Output the [X, Y] coordinate of the center of the cell containing the given text.  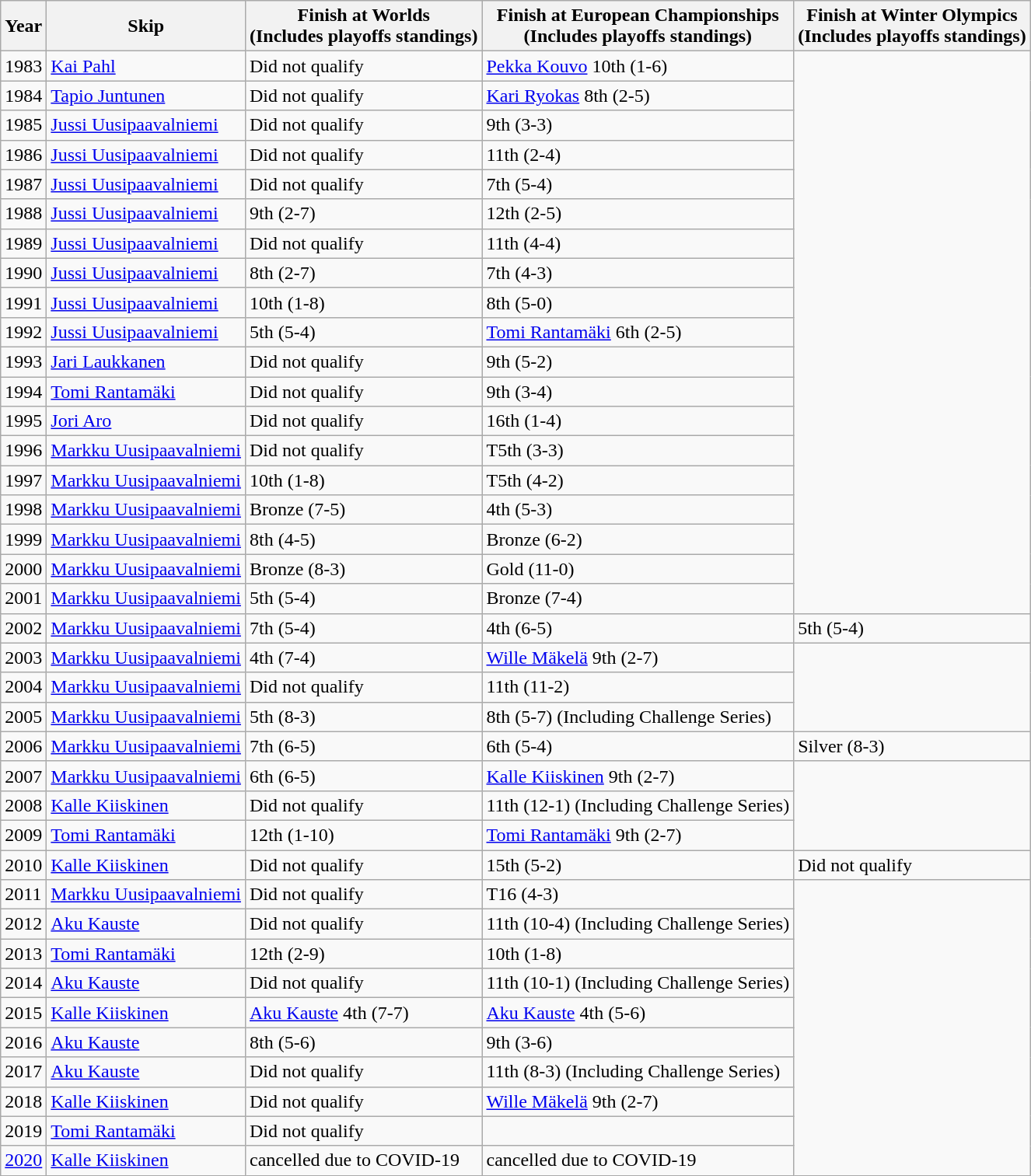
2014 [23, 983]
Aku Kauste 4th (5-6) [638, 1013]
Jari Laukkanen [146, 361]
Finish at Worlds(Includes playoffs standings) [363, 26]
Silver (8-3) [912, 746]
Skip [146, 26]
4th (6-5) [638, 628]
2009 [23, 835]
5th (8-3) [363, 717]
8th (2-7) [363, 273]
2005 [23, 717]
15th (5-2) [638, 865]
11th (12-1) (Including Challenge Series) [638, 805]
2017 [23, 1072]
1986 [23, 155]
11th (8-3) (Including Challenge Series) [638, 1072]
2013 [23, 954]
7th (6-5) [363, 746]
12th (2-9) [363, 954]
2006 [23, 746]
8th (5-0) [638, 302]
2019 [23, 1131]
12th (1-10) [363, 835]
Gold (11-0) [638, 569]
1999 [23, 539]
T16 (4-3) [638, 895]
Jori Aro [146, 421]
11th (4-4) [638, 243]
9th (3-6) [638, 1042]
Kari Ryokas 8th (2-5) [638, 96]
7th (4-3) [638, 273]
6th (5-4) [638, 746]
Kai Pahl [146, 66]
1991 [23, 302]
9th (3-4) [638, 391]
1993 [23, 361]
Tomi Rantamäki 9th (2-7) [638, 835]
1984 [23, 96]
9th (2-7) [363, 214]
1990 [23, 273]
Pekka Kouvo 10th (1-6) [638, 66]
9th (5-2) [638, 361]
2000 [23, 569]
2007 [23, 776]
1983 [23, 66]
1998 [23, 510]
1997 [23, 480]
9th (3-3) [638, 125]
1994 [23, 391]
1992 [23, 332]
2011 [23, 895]
11th (2-4) [638, 155]
Tapio Juntunen [146, 96]
Bronze (8-3) [363, 569]
4th (7-4) [363, 658]
2010 [23, 865]
2015 [23, 1013]
1995 [23, 421]
Aku Kauste 4th (7-7) [363, 1013]
Bronze (7-5) [363, 510]
2001 [23, 598]
Finish at Winter Olympics(Includes playoffs standings) [912, 26]
16th (1-4) [638, 421]
11th (10-1) (Including Challenge Series) [638, 983]
T5th (4-2) [638, 480]
2008 [23, 805]
Bronze (6-2) [638, 539]
Bronze (7-4) [638, 598]
T5th (3-3) [638, 451]
2002 [23, 628]
8th (5-6) [363, 1042]
2018 [23, 1101]
11th (11-2) [638, 687]
Finish at European Championships(Includes playoffs standings) [638, 26]
2016 [23, 1042]
1988 [23, 214]
2003 [23, 658]
11th (10-4) (Including Challenge Series) [638, 924]
1987 [23, 184]
1985 [23, 125]
12th (2-5) [638, 214]
1996 [23, 451]
6th (6-5) [363, 776]
Tomi Rantamäki 6th (2-5) [638, 332]
1989 [23, 243]
Kalle Kiiskinen 9th (2-7) [638, 776]
Year [23, 26]
2020 [23, 1160]
8th (4-5) [363, 539]
2012 [23, 924]
2004 [23, 687]
8th (5-7) (Including Challenge Series) [638, 717]
4th (5-3) [638, 510]
